From the cell containing the given text, extract its center point as [x, y] coordinate. 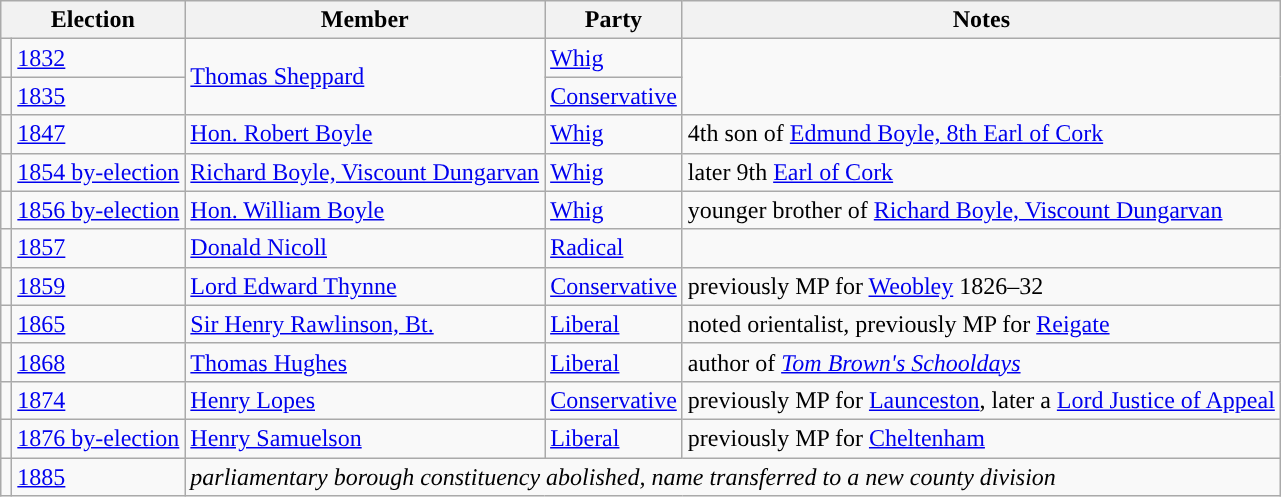
1847 [98, 134]
1835 [98, 96]
1856 by-election [98, 210]
Richard Boyle, Viscount Dungarvan [365, 172]
4th son of Edmund Boyle, 8th Earl of Cork [981, 134]
Sir Henry Rawlinson, Bt. [365, 324]
Henry Samuelson [365, 438]
younger brother of Richard Boyle, Viscount Dungarvan [981, 210]
later 9th Earl of Cork [981, 172]
Election [93, 20]
Thomas Sheppard [365, 77]
1857 [98, 248]
previously MP for Weobley 1826–32 [981, 286]
Donald Nicoll [365, 248]
Radical [614, 248]
1876 by-election [98, 438]
1874 [98, 400]
Henry Lopes [365, 400]
1885 [98, 477]
Thomas Hughes [365, 362]
1865 [98, 324]
Notes [981, 20]
1832 [98, 58]
Lord Edward Thynne [365, 286]
Hon. Robert Boyle [365, 134]
previously MP for Cheltenham [981, 438]
1854 by-election [98, 172]
Hon. William Boyle [365, 210]
author of Tom Brown's Schooldays [981, 362]
Member [365, 20]
Party [614, 20]
previously MP for Launceston, later a Lord Justice of Appeal [981, 400]
1859 [98, 286]
1868 [98, 362]
noted orientalist, previously MP for Reigate [981, 324]
parliamentary borough constituency abolished, name transferred to a new county division [733, 477]
